Find where the given text appears and provide that cell's center as [x, y] coordinate. 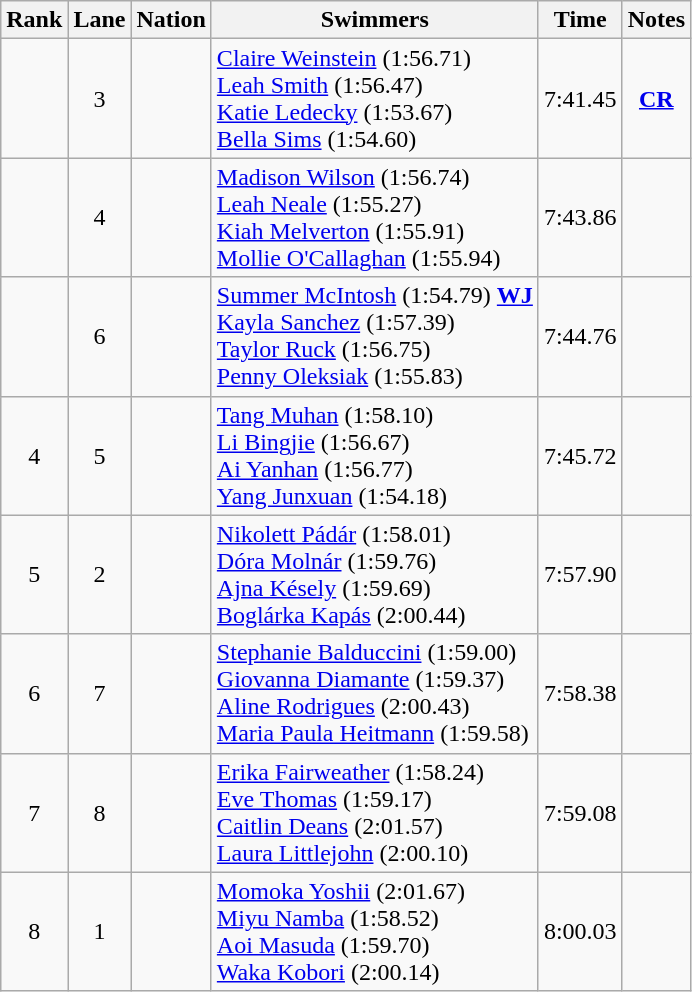
7:59.08 [580, 812]
Claire Weinstein (1:56.71)Leah Smith (1:56.47)Katie Ledecky (1:53.67)Bella Sims (1:54.60) [374, 98]
7:41.45 [580, 98]
8:00.03 [580, 932]
CR [656, 98]
Momoka Yoshii (2:01.67)Miyu Namba (1:58.52)Aoi Masuda (1:59.70)Waka Kobori (2:00.14) [374, 932]
7:45.72 [580, 456]
Nation [171, 20]
Erika Fairweather (1:58.24)Eve Thomas (1:59.17)Caitlin Deans (2:01.57)Laura Littlejohn (2:00.10) [374, 812]
2 [100, 574]
Rank [34, 20]
7:58.38 [580, 694]
Lane [100, 20]
Swimmers [374, 20]
Time [580, 20]
3 [100, 98]
7:57.90 [580, 574]
Summer McIntosh (1:54.79) WJKayla Sanchez (1:57.39)Taylor Ruck (1:56.75)Penny Oleksiak (1:55.83) [374, 336]
7:43.86 [580, 218]
Madison Wilson (1:56.74)Leah Neale (1:55.27)Kiah Melverton (1:55.91)Mollie O'Callaghan (1:55.94) [374, 218]
Notes [656, 20]
Tang Muhan (1:58.10)Li Bingjie (1:56.67)Ai Yanhan (1:56.77)Yang Junxuan (1:54.18) [374, 456]
7:44.76 [580, 336]
1 [100, 932]
Stephanie Balduccini (1:59.00)Giovanna Diamante (1:59.37)Aline Rodrigues (2:00.43)Maria Paula Heitmann (1:59.58) [374, 694]
Nikolett Pádár (1:58.01)Dóra Molnár (1:59.76)Ajna Késely (1:59.69)Boglárka Kapás (2:00.44) [374, 574]
